Provide the (x, y) coordinate of the cell's center where the given text is located.  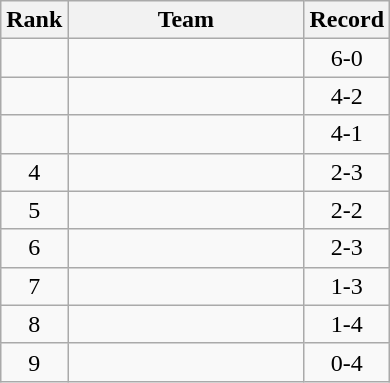
4 (34, 172)
4-1 (347, 134)
6-0 (347, 58)
9 (34, 362)
8 (34, 324)
1-3 (347, 286)
1-4 (347, 324)
2-2 (347, 210)
5 (34, 210)
0-4 (347, 362)
Team (186, 20)
6 (34, 248)
7 (34, 286)
Rank (34, 20)
4-2 (347, 96)
Record (347, 20)
